Detect which cell encompasses the target text, then output its [X, Y] center coordinate. 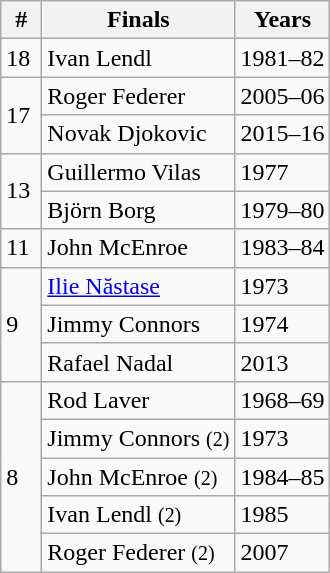
2013 [282, 362]
Jimmy Connors (2) [138, 438]
Guillermo Vilas [138, 172]
2015–16 [282, 134]
Björn Borg [138, 210]
13 [22, 191]
Roger Federer [138, 96]
1983–84 [282, 248]
1977 [282, 172]
1981–82 [282, 58]
Novak Djokovic [138, 134]
Ilie Năstase [138, 286]
8 [22, 476]
18 [22, 58]
2007 [282, 553]
1968–69 [282, 400]
John McEnroe [138, 248]
1984–85 [282, 477]
Rafael Nadal [138, 362]
Years [282, 20]
1985 [282, 515]
11 [22, 248]
Ivan Lendl [138, 58]
# [22, 20]
Rod Laver [138, 400]
1979–80 [282, 210]
17 [22, 115]
Ivan Lendl (2) [138, 515]
Finals [138, 20]
2005–06 [282, 96]
John McEnroe (2) [138, 477]
1974 [282, 324]
9 [22, 324]
Roger Federer (2) [138, 553]
Jimmy Connors [138, 324]
